For the text-containing cell, return its midpoint in [x, y] coordinate format. 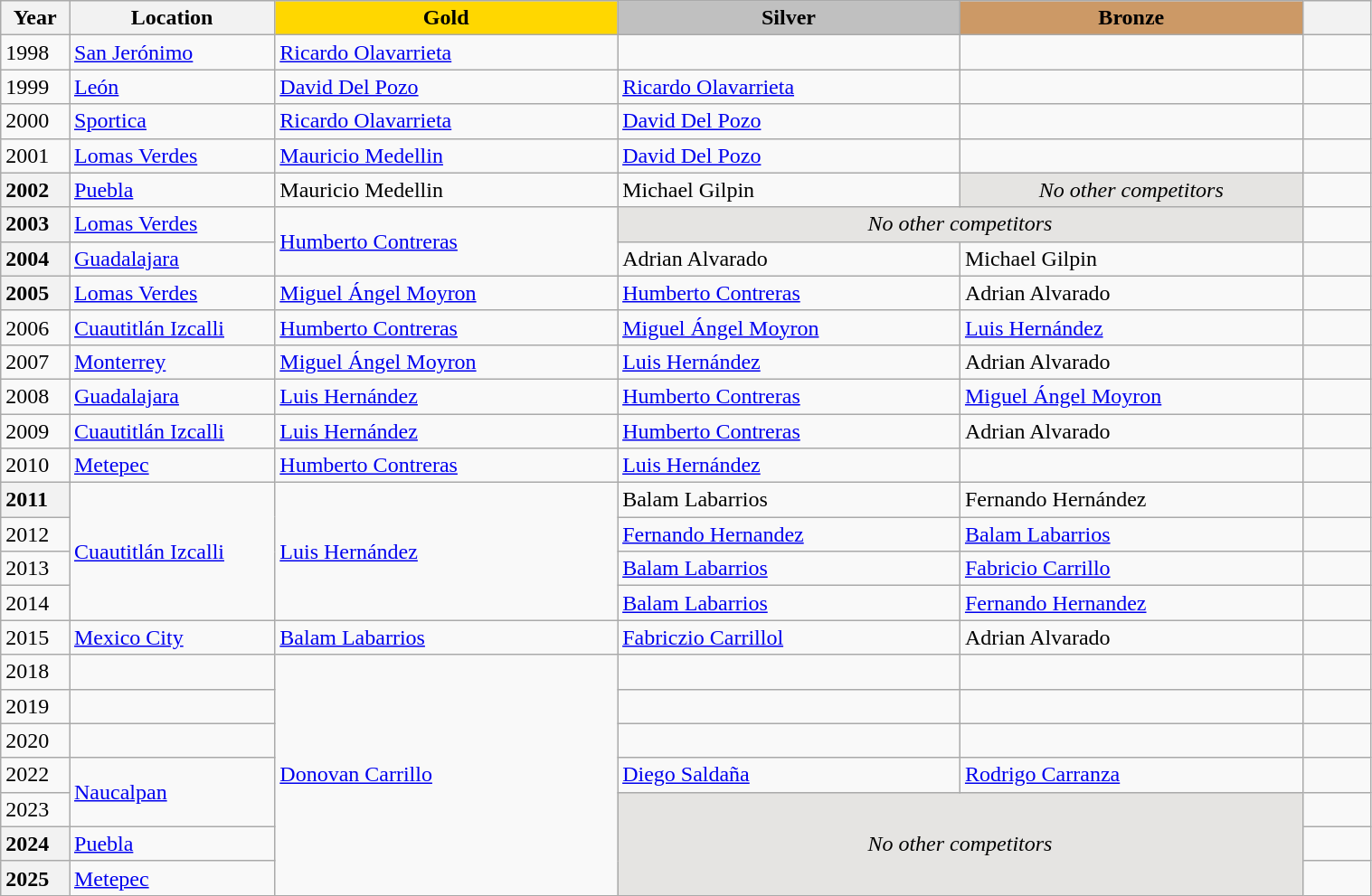
2009 [35, 431]
Rodrigo Carranza [1131, 775]
1998 [35, 52]
2015 [35, 637]
2007 [35, 362]
Naucalpan [172, 792]
2025 [35, 878]
2018 [35, 672]
Location [172, 18]
León [172, 87]
Sportica [172, 121]
Fabriczio Carrillol [789, 637]
2008 [35, 396]
Silver [789, 18]
San Jerónimo [172, 52]
2012 [35, 534]
2024 [35, 844]
Fabricio Carrillo [1131, 569]
2010 [35, 466]
2019 [35, 706]
2006 [35, 327]
Gold [447, 18]
2022 [35, 775]
2004 [35, 259]
Donovan Carrillo [447, 775]
2001 [35, 156]
2011 [35, 500]
2023 [35, 809]
2003 [35, 224]
Monterrey [172, 362]
Diego Saldaña [789, 775]
2005 [35, 293]
Year [35, 18]
2020 [35, 740]
Bronze [1131, 18]
1999 [35, 87]
2014 [35, 603]
Mexico City [172, 637]
2000 [35, 121]
2002 [35, 190]
Fernando Hernández [1131, 500]
2013 [35, 569]
